Return the (X, Y) coordinate for the center point of the cell that contains the specified text.  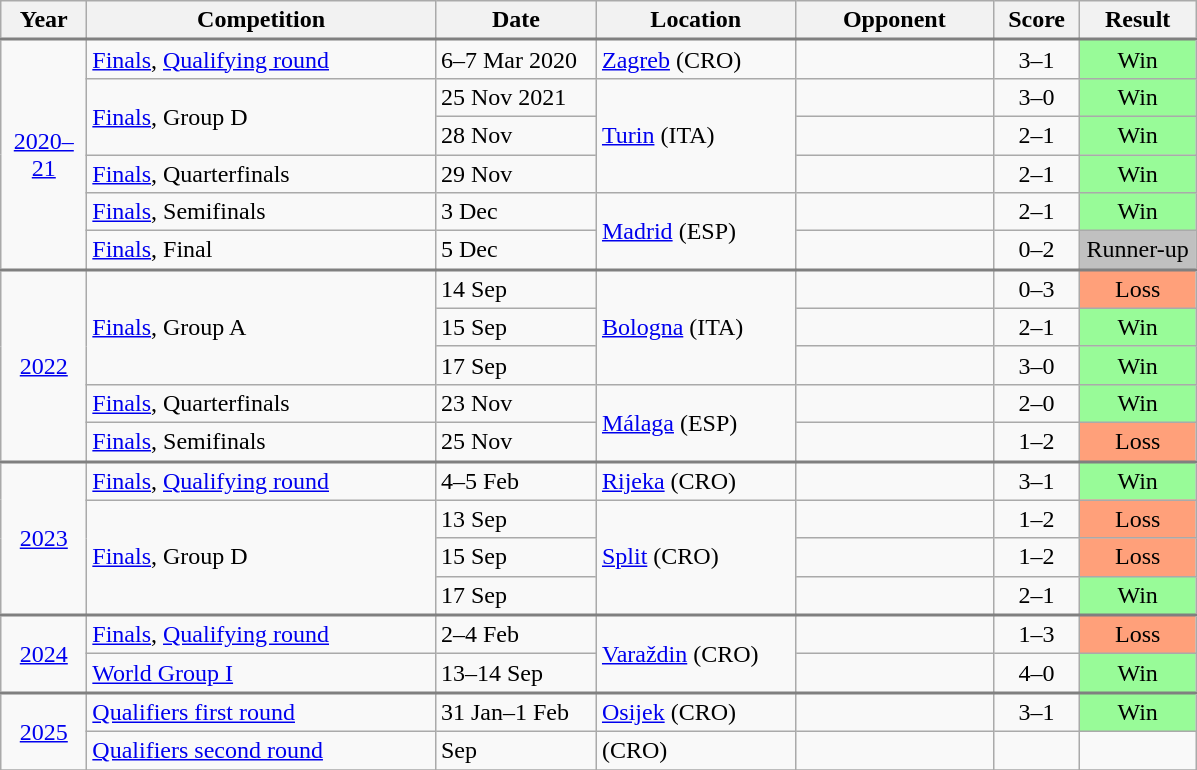
Sep (516, 750)
World Group I (262, 674)
Finals, Final (262, 250)
Qualifiers first round (262, 712)
29 Nov (516, 173)
0–3 (1037, 288)
Result (1138, 20)
4–0 (1037, 674)
Split (CRO) (696, 558)
1–3 (1037, 634)
2023 (44, 538)
2–0 (1037, 403)
Rijeka (CRO) (696, 480)
14 Sep (516, 288)
Location (696, 20)
Competition (262, 20)
Varaždin (CRO) (696, 654)
5 Dec (516, 250)
Turin (ITA) (696, 135)
28 Nov (516, 135)
Qualifiers second round (262, 750)
Date (516, 20)
0–2 (1037, 250)
Osijek (CRO) (696, 712)
13 Sep (516, 519)
2022 (44, 365)
25 Nov 2021 (516, 97)
6–7 Mar 2020 (516, 60)
2–4 Feb (516, 634)
31 Jan–1 Feb (516, 712)
Year (44, 20)
Finals, Group A (262, 326)
Opponent (894, 20)
(CRO) (696, 750)
3 Dec (516, 212)
Zagreb (CRO) (696, 60)
Madrid (ESP) (696, 232)
25 Nov (516, 442)
Runner-up (1138, 250)
2024 (44, 654)
Score (1037, 20)
4–5 Feb (516, 480)
2020–21 (44, 155)
Málaga (ESP) (696, 422)
2025 (44, 732)
13–14 Sep (516, 674)
Bologna (ITA) (696, 326)
23 Nov (516, 403)
